Search for the cell housing the specified text and yield its (X, Y) center coordinate. 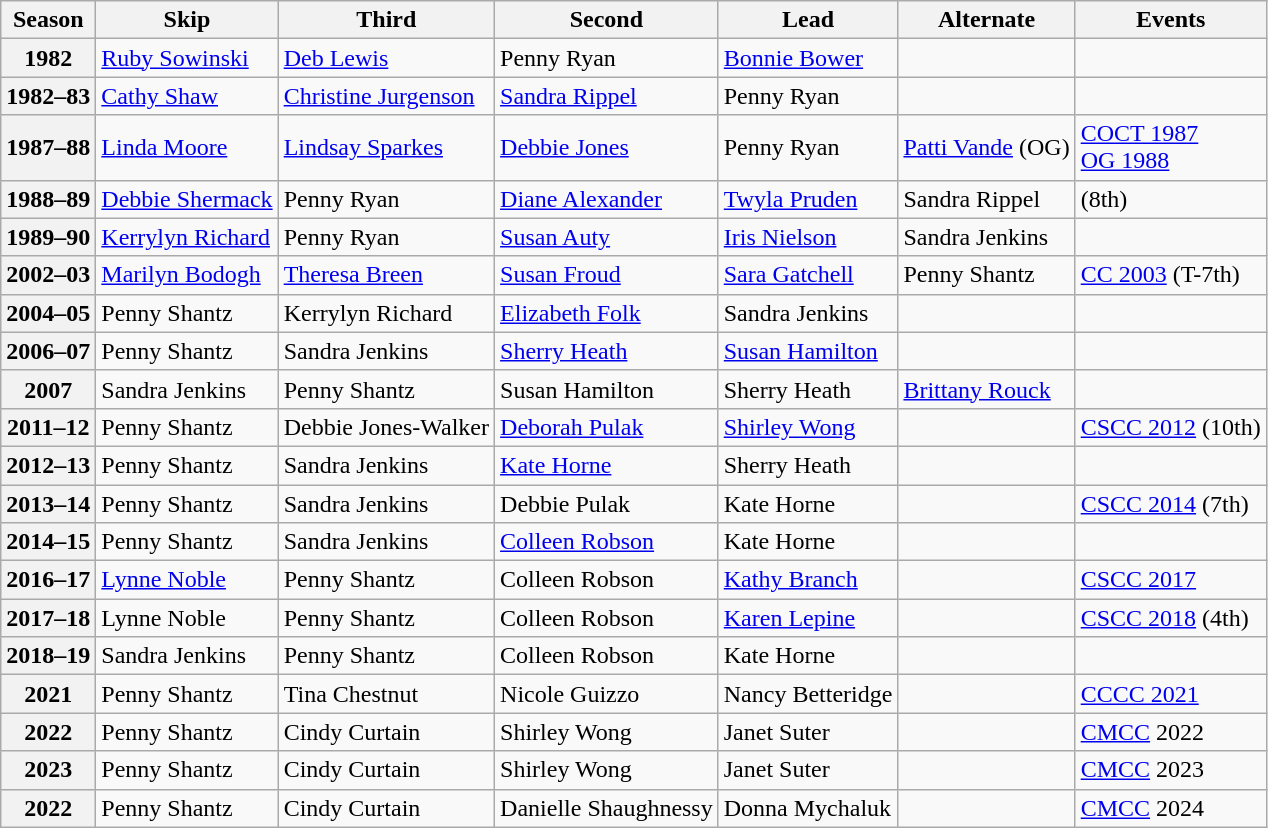
Alternate (986, 20)
Debbie Jones-Walker (386, 427)
2017–18 (48, 618)
Cathy Shaw (187, 96)
1987–88 (48, 148)
2012–13 (48, 465)
1982–83 (48, 96)
Elizabeth Folk (607, 313)
CMCC 2023 (1170, 770)
Debbie Pulak (607, 503)
2011–12 (48, 427)
Susan Auty (607, 237)
Second (607, 20)
2021 (48, 694)
CSCC 2018 (4th) (1170, 618)
Kathy Branch (808, 580)
Karen Lepine (808, 618)
2023 (48, 770)
CCCC 2021 (1170, 694)
Patti Vande (OG) (986, 148)
Brittany Rouck (986, 389)
Tina Chestnut (386, 694)
CSCC 2012 (10th) (1170, 427)
Bonnie Bower (808, 58)
Twyla Pruden (808, 199)
Ruby Sowinski (187, 58)
Theresa Breen (386, 275)
CMCC 2022 (1170, 732)
CSCC 2014 (7th) (1170, 503)
Debbie Shermack (187, 199)
Iris Nielson (808, 237)
Events (1170, 20)
Linda Moore (187, 148)
1982 (48, 58)
2002–03 (48, 275)
2016–17 (48, 580)
Lindsay Sparkes (386, 148)
Nicole Guizzo (607, 694)
Deborah Pulak (607, 427)
CC 2003 (T-7th) (1170, 275)
2013–14 (48, 503)
CSCC 2017 (1170, 580)
Christine Jurgenson (386, 96)
2018–19 (48, 656)
CMCC 2024 (1170, 808)
Donna Mychaluk (808, 808)
Lead (808, 20)
1989–90 (48, 237)
Danielle Shaughnessy (607, 808)
Season (48, 20)
2006–07 (48, 351)
2007 (48, 389)
Susan Froud (607, 275)
Third (386, 20)
1988–89 (48, 199)
2004–05 (48, 313)
(8th) (1170, 199)
2014–15 (48, 542)
Deb Lewis (386, 58)
Skip (187, 20)
Diane Alexander (607, 199)
Marilyn Bodogh (187, 275)
Debbie Jones (607, 148)
COCT 1987 OG 1988 (1170, 148)
Nancy Betteridge (808, 694)
Sara Gatchell (808, 275)
